Locate the cell with the specified text and output its (x, y) center coordinate. 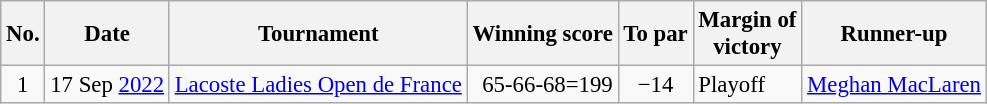
Playoff (748, 85)
To par (656, 34)
Tournament (318, 34)
−14 (656, 85)
Runner-up (894, 34)
Winning score (542, 34)
Date (107, 34)
17 Sep 2022 (107, 85)
Meghan MacLaren (894, 85)
1 (23, 85)
Margin ofvictory (748, 34)
65-66-68=199 (542, 85)
Lacoste Ladies Open de France (318, 85)
No. (23, 34)
